Identify which cell holds the provided text, then report its [X, Y] central coordinate. 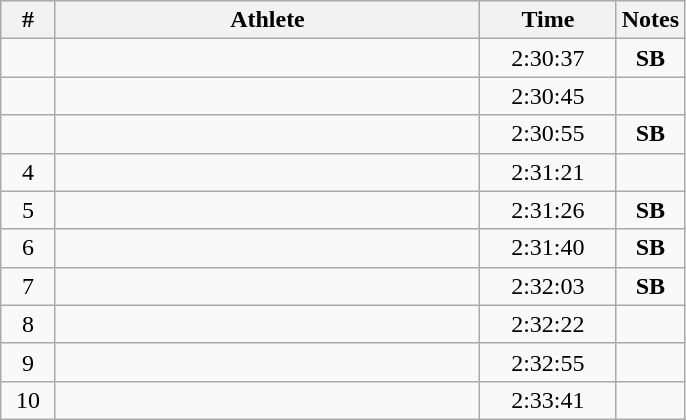
2:30:55 [548, 134]
10 [28, 400]
9 [28, 362]
2:31:26 [548, 210]
2:32:03 [548, 286]
8 [28, 324]
2:32:22 [548, 324]
2:33:41 [548, 400]
Time [548, 20]
# [28, 20]
Notes [650, 20]
Athlete [267, 20]
4 [28, 172]
2:31:40 [548, 248]
2:30:37 [548, 58]
2:32:55 [548, 362]
2:31:21 [548, 172]
5 [28, 210]
2:30:45 [548, 96]
7 [28, 286]
6 [28, 248]
